Extract the (X, Y) coordinate from the center of the cell holding the provided text.  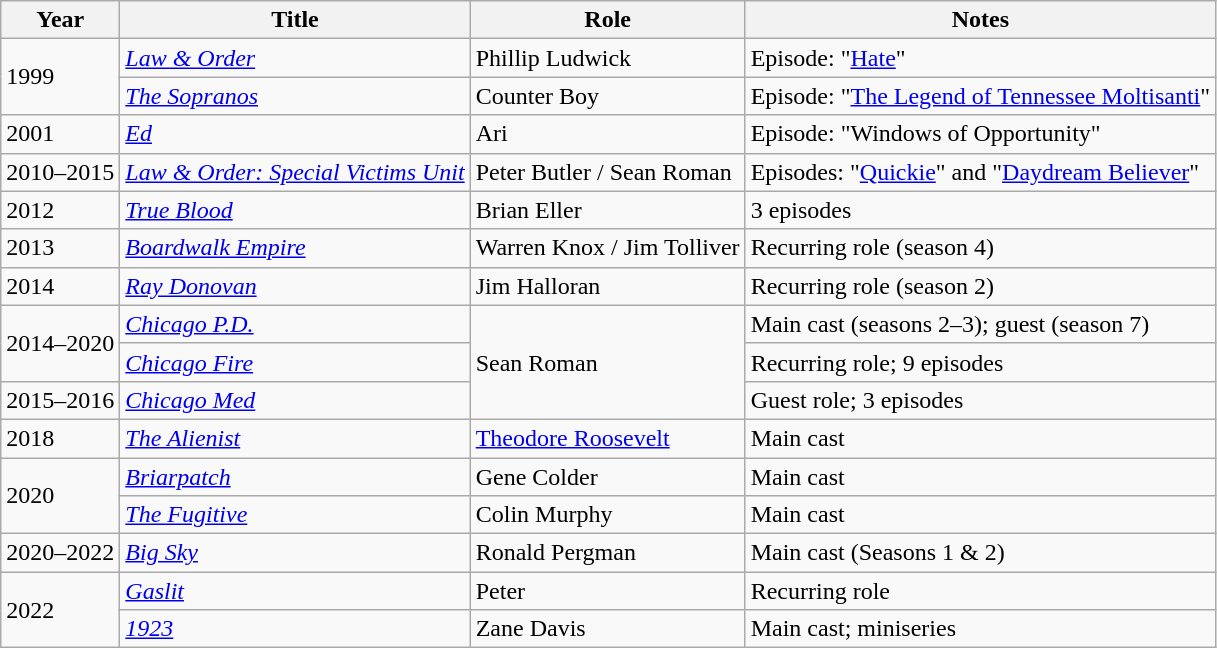
Recurring role; 9 episodes (980, 362)
2020 (60, 496)
2013 (60, 248)
1999 (60, 77)
Colin Murphy (608, 515)
Chicago Med (295, 400)
True Blood (295, 210)
Role (608, 20)
Gaslit (295, 591)
2015–2016 (60, 400)
Chicago P.D. (295, 324)
Recurring role (980, 591)
3 episodes (980, 210)
Peter Butler / Sean Roman (608, 172)
Episodes: "Quickie" and "Daydream Believer" (980, 172)
Brian Eller (608, 210)
The Alienist (295, 438)
Zane Davis (608, 629)
Law & Order (295, 58)
Main cast; miniseries (980, 629)
Recurring role (season 2) (980, 286)
2022 (60, 610)
Episode: "Hate" (980, 58)
Main cast (Seasons 1 & 2) (980, 553)
Warren Knox / Jim Tolliver (608, 248)
Gene Colder (608, 477)
Boardwalk Empire (295, 248)
Briarpatch (295, 477)
Sean Roman (608, 362)
Year (60, 20)
The Sopranos (295, 96)
Chicago Fire (295, 362)
Episode: "The Legend of Tennessee Moltisanti" (980, 96)
Recurring role (season 4) (980, 248)
Theodore Roosevelt (608, 438)
Guest role; 3 episodes (980, 400)
2014–2020 (60, 343)
Ronald Pergman (608, 553)
2014 (60, 286)
Ari (608, 134)
Jim Halloran (608, 286)
Notes (980, 20)
2012 (60, 210)
2001 (60, 134)
Main cast (seasons 2–3); guest (season 7) (980, 324)
Peter (608, 591)
Ed (295, 134)
2010–2015 (60, 172)
1923 (295, 629)
Law & Order: Special Victims Unit (295, 172)
The Fugitive (295, 515)
Phillip Ludwick (608, 58)
Title (295, 20)
Ray Donovan (295, 286)
2020–2022 (60, 553)
Big Sky (295, 553)
Episode: "Windows of Opportunity" (980, 134)
2018 (60, 438)
Counter Boy (608, 96)
